Scan for the cell matching the given text and deliver its [X, Y] coordinate at center. 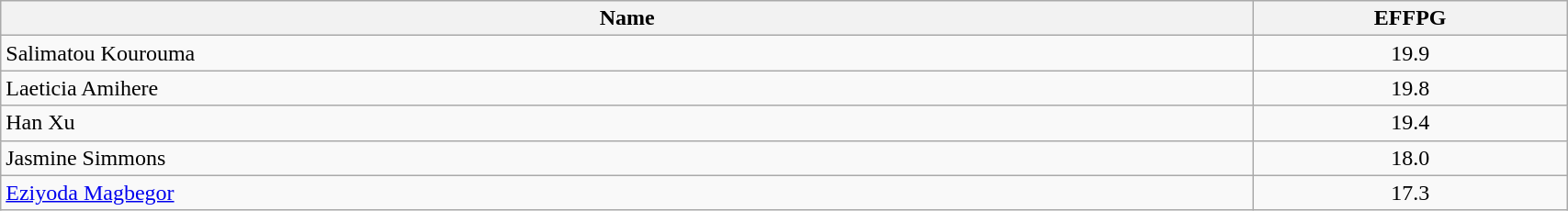
Jasmine Simmons [627, 158]
19.8 [1411, 88]
18.0 [1411, 158]
17.3 [1411, 193]
EFFPG [1411, 18]
Han Xu [627, 123]
Name [627, 18]
Salimatou Kourouma [627, 53]
Eziyoda Magbegor [627, 193]
19.9 [1411, 53]
19.4 [1411, 123]
Laeticia Amihere [627, 88]
